Scan for the cell matching the given text and deliver its (X, Y) coordinate at center. 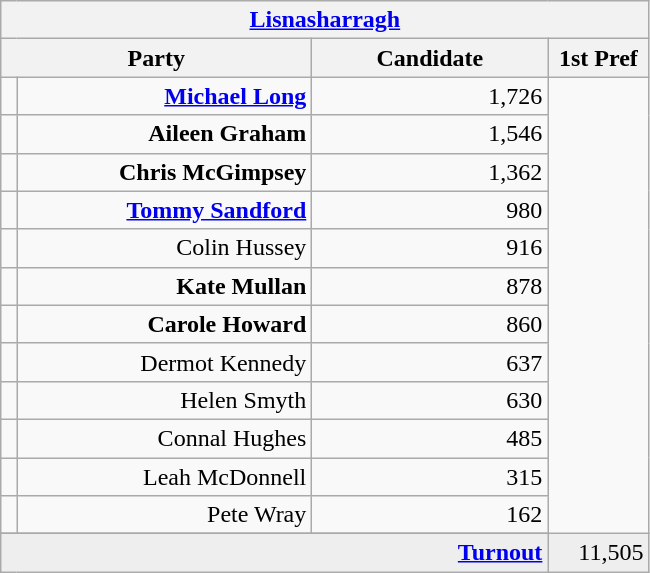
Lisnasharragh (325, 20)
Tommy Sandford (164, 210)
Chris McGimpsey (164, 172)
Party (156, 58)
Connal Hughes (164, 438)
860 (430, 324)
Kate Mullan (164, 286)
Colin Hussey (164, 248)
11,505 (598, 553)
Candidate (430, 58)
Aileen Graham (164, 134)
Turnout (274, 553)
Helen Smyth (164, 400)
878 (430, 286)
1,362 (430, 172)
916 (430, 248)
630 (430, 400)
980 (430, 210)
637 (430, 362)
1,726 (430, 96)
Dermot Kennedy (164, 362)
315 (430, 477)
162 (430, 515)
Leah McDonnell (164, 477)
Carole Howard (164, 324)
485 (430, 438)
Michael Long (164, 96)
1st Pref (598, 58)
Pete Wray (164, 515)
1,546 (430, 134)
